Pinpoint the cell where the given text exists, returning its (X, Y) midpoint coordinate. 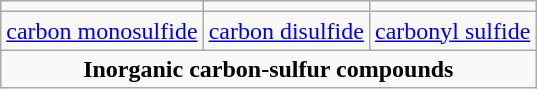
Inorganic carbon-sulfur compounds (268, 69)
carbon disulfide (286, 31)
carbonyl sulfide (452, 31)
carbon monosulfide (102, 31)
